Return (x, y) of the center of cell containing provided text 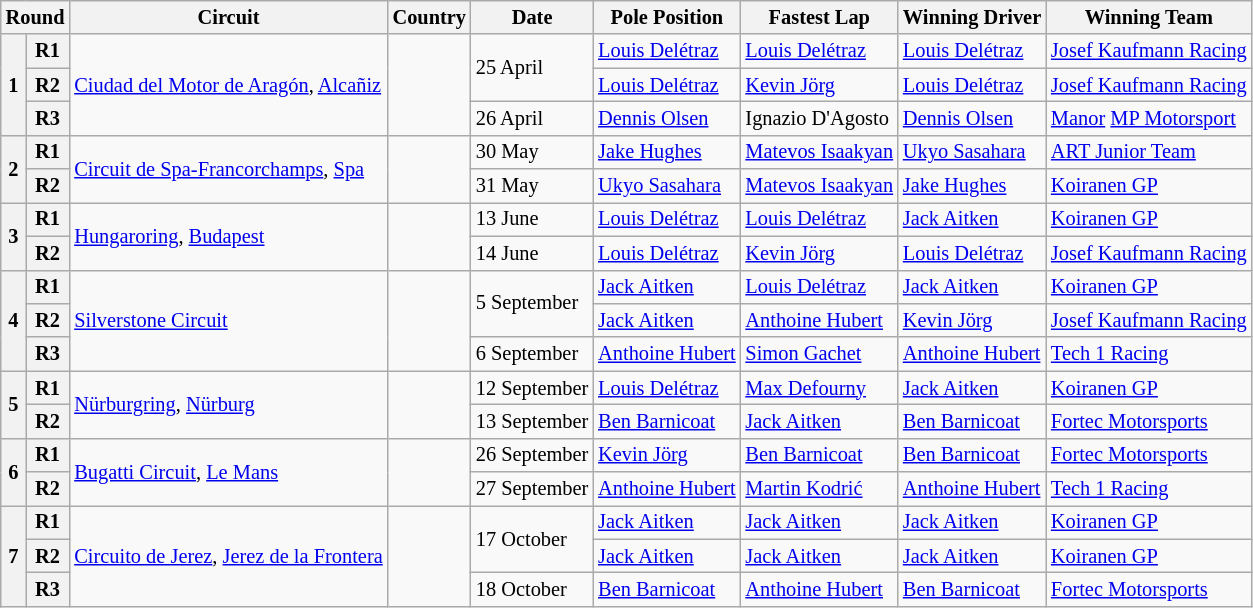
7 (14, 556)
Martin Kodrić (820, 489)
Bugatti Circuit, Le Mans (228, 472)
26 September (532, 455)
3 (14, 236)
31 May (532, 186)
Nürburgring, Nürburg (228, 404)
26 April (532, 118)
18 October (532, 589)
Manor MP Motorsport (1149, 118)
Ignazio D'Agosto (820, 118)
Date (532, 17)
Winning Driver (972, 17)
Ciudad del Motor de Aragón, Alcañiz (228, 84)
14 June (532, 253)
Circuito de Jerez, Jerez de la Frontera (228, 556)
12 September (532, 388)
Pole Position (666, 17)
13 June (532, 219)
Silverstone Circuit (228, 320)
27 September (532, 489)
25 April (532, 68)
Max Defourny (820, 388)
Fastest Lap (820, 17)
Round (36, 17)
Winning Team (1149, 17)
ART Junior Team (1149, 152)
5 (14, 404)
5 September (532, 304)
Circuit (228, 17)
Country (430, 17)
30 May (532, 152)
2 (14, 168)
Circuit de Spa-Francorchamps, Spa (228, 168)
1 (14, 84)
Hungaroring, Budapest (228, 236)
Simon Gachet (820, 354)
4 (14, 320)
6 September (532, 354)
13 September (532, 421)
17 October (532, 538)
6 (14, 472)
